Output the [x, y] coordinate of the center of the cell containing the given text.  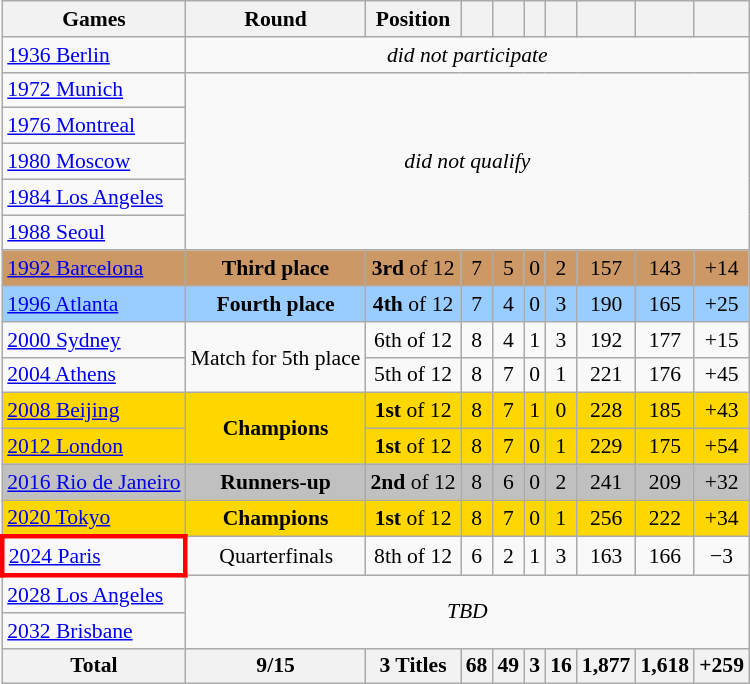
1936 Berlin [94, 55]
Round [276, 19]
1976 Montreal [94, 126]
176 [664, 375]
−3 [722, 556]
1980 Moscow [94, 162]
+54 [722, 447]
241 [606, 482]
1996 Atlanta [94, 304]
+43 [722, 411]
2008 Beijing [94, 411]
2nd of 12 [412, 482]
+259 [722, 666]
68 [477, 666]
2024 Paris [94, 556]
+14 [722, 269]
228 [606, 411]
1972 Munich [94, 90]
+32 [722, 482]
8th of 12 [412, 556]
1992 Barcelona [94, 269]
2016 Rio de Janeiro [94, 482]
1,618 [664, 666]
did not qualify [468, 161]
2000 Sydney [94, 340]
6th of 12 [412, 340]
192 [606, 340]
2020 Tokyo [94, 518]
3rd of 12 [412, 269]
185 [664, 411]
Position [412, 19]
1,877 [606, 666]
+34 [722, 518]
+15 [722, 340]
49 [508, 666]
9/15 [276, 666]
5th of 12 [412, 375]
Third place [276, 269]
177 [664, 340]
2032 Brisbane [94, 631]
166 [664, 556]
+45 [722, 375]
5 [508, 269]
Quarterfinals [276, 556]
190 [606, 304]
157 [606, 269]
229 [606, 447]
3 Titles [412, 666]
+25 [722, 304]
143 [664, 269]
did not participate [468, 55]
1988 Seoul [94, 233]
256 [606, 518]
Games [94, 19]
2028 Los Angeles [94, 594]
209 [664, 482]
Fourth place [276, 304]
16 [561, 666]
175 [664, 447]
2004 Athens [94, 375]
165 [664, 304]
TBD [468, 612]
4th of 12 [412, 304]
163 [606, 556]
1984 Los Angeles [94, 197]
Total [94, 666]
222 [664, 518]
221 [606, 375]
2012 London [94, 447]
Match for 5th place [276, 358]
Runners-up [276, 482]
